Pinpoint the cell where the given text exists, returning its [x, y] midpoint coordinate. 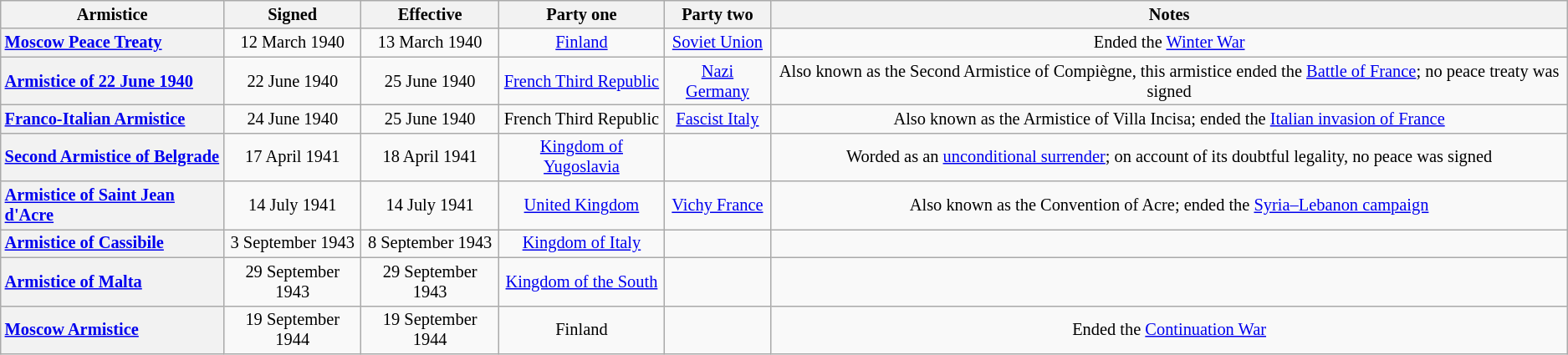
Moscow Armistice [112, 330]
24 June 1940 [293, 119]
Party two [718, 14]
Party one [581, 14]
Armistice [112, 14]
Armistice of Saint Jean d'Acre [112, 205]
Signed [293, 14]
Armistice of Cassibile [112, 243]
Nazi Germany [718, 81]
Fascist Italy [718, 119]
Kingdom of Italy [581, 243]
8 September 1943 [430, 243]
Kingdom of the South [581, 281]
Also known as the Convention of Acre; ended the Syria–Lebanon campaign [1169, 205]
Second Armistice of Belgrade [112, 157]
Also known as the Second Armistice of Compiègne, this armistice ended the Battle of France; no peace treaty was signed [1169, 81]
Armistice of Malta [112, 281]
Notes [1169, 14]
12 March 1940 [293, 43]
22 June 1940 [293, 81]
17 April 1941 [293, 157]
Ended the Continuation War [1169, 330]
United Kingdom [581, 205]
Worded as an unconditional surrender; on account of its doubtful legality, no peace was signed [1169, 157]
Soviet Union [718, 43]
Moscow Peace Treaty [112, 43]
Also known as the Armistice of Villa Incisa; ended the Italian invasion of France [1169, 119]
13 March 1940 [430, 43]
Vichy France [718, 205]
Ended the Winter War [1169, 43]
3 September 1943 [293, 243]
Effective [430, 14]
18 April 1941 [430, 157]
Armistice of 22 June 1940 [112, 81]
Franco-Italian Armistice [112, 119]
Kingdom of Yugoslavia [581, 157]
